Return the [X, Y] coordinate for the center point of the cell that contains the specified text.  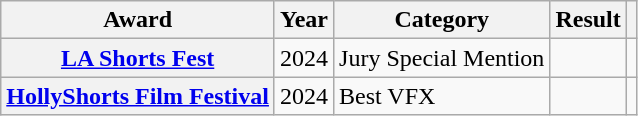
HollyShorts Film Festival [138, 96]
Year [304, 20]
Category [442, 20]
LA Shorts Fest [138, 58]
Best VFX [442, 96]
Jury Special Mention [442, 58]
Result [588, 20]
Award [138, 20]
